Identify which cell holds the provided text, then report its (x, y) central coordinate. 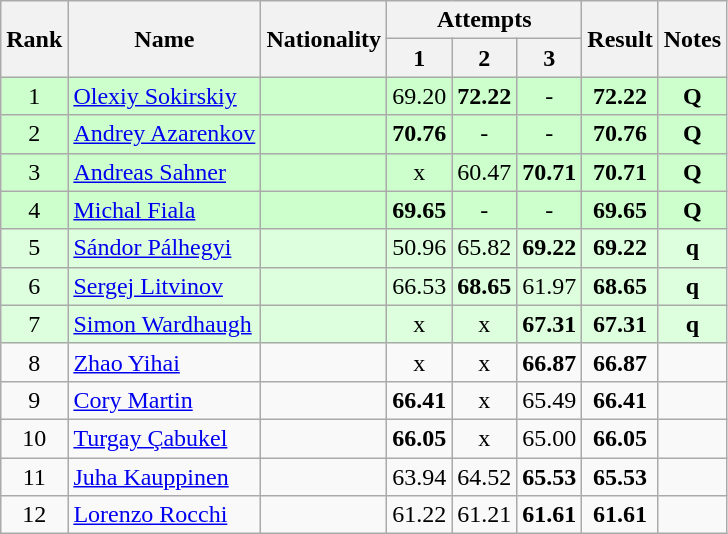
65.49 (550, 400)
Sergej Litvinov (164, 286)
7 (34, 324)
Zhao Yihai (164, 362)
4 (34, 210)
Nationality (324, 39)
61.97 (550, 286)
11 (34, 477)
60.47 (484, 172)
50.96 (420, 248)
12 (34, 515)
Sándor Pálhegyi (164, 248)
Michal Fiala (164, 210)
65.00 (550, 438)
8 (34, 362)
69.20 (420, 96)
Juha Kauppinen (164, 477)
Turgay Çabukel (164, 438)
61.22 (420, 515)
61.21 (484, 515)
Lorenzo Rocchi (164, 515)
Result (620, 39)
64.52 (484, 477)
Cory Martin (164, 400)
Olexiy Sokirskiy (164, 96)
Rank (34, 39)
9 (34, 400)
6 (34, 286)
Attempts (484, 20)
10 (34, 438)
5 (34, 248)
Notes (692, 39)
65.82 (484, 248)
Simon Wardhaugh (164, 324)
63.94 (420, 477)
Andrey Azarenkov (164, 134)
Andreas Sahner (164, 172)
66.53 (420, 286)
Name (164, 39)
